Locate the cell with the specified text and output its (X, Y) center coordinate. 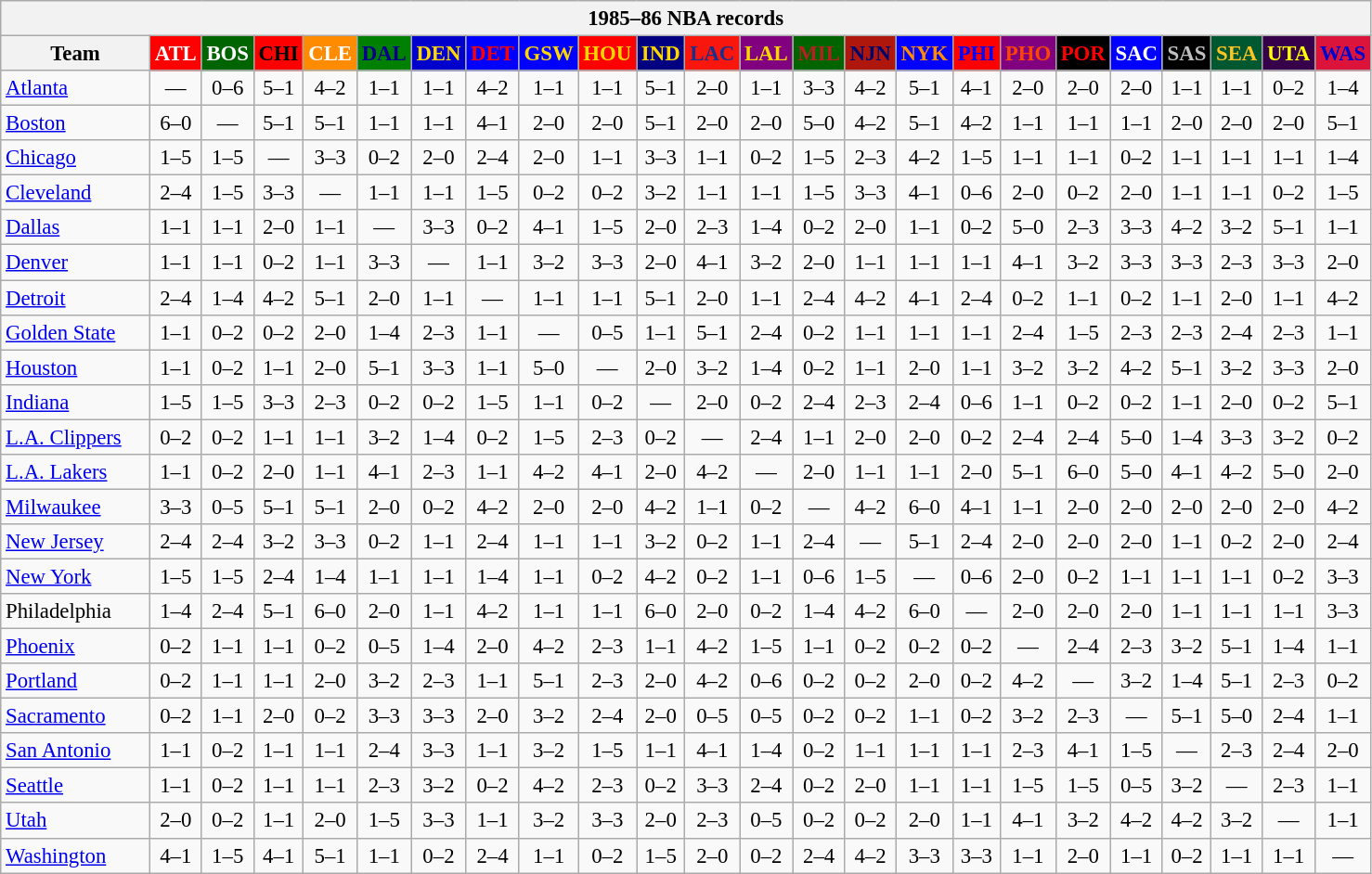
SAS (1186, 54)
Houston (76, 367)
Golden State (76, 332)
L.A. Clippers (76, 437)
SEA (1236, 54)
Chicago (76, 158)
Boston (76, 123)
UTA (1288, 54)
Team (76, 54)
CLE (330, 54)
PHO (1028, 54)
Milwaukee (76, 507)
Seattle (76, 786)
Detroit (76, 298)
WAS (1343, 54)
Atlanta (76, 88)
Washington (76, 855)
GSW (549, 54)
POR (1082, 54)
CHI (278, 54)
New Jersey (76, 542)
Sacramento (76, 716)
LAL (767, 54)
NJN (871, 54)
ATL (175, 54)
Indiana (76, 402)
L.A. Lakers (76, 472)
Utah (76, 821)
Portland (76, 681)
San Antonio (76, 751)
1985–86 NBA records (686, 19)
HOU (607, 54)
SAC (1136, 54)
New York (76, 576)
Philadelphia (76, 611)
DAL (384, 54)
PHI (977, 54)
DET (492, 54)
Denver (76, 263)
DEN (438, 54)
Phoenix (76, 647)
MIL (819, 54)
IND (661, 54)
Dallas (76, 227)
BOS (227, 54)
Cleveland (76, 193)
LAC (713, 54)
NYK (925, 54)
